Search for the cell housing the specified text and yield its [x, y] center coordinate. 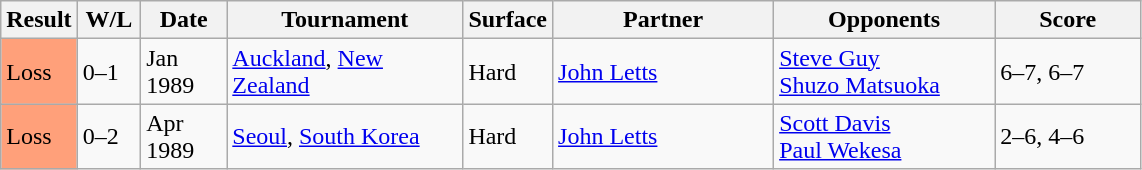
Partner [664, 20]
Date [184, 20]
Tournament [345, 20]
6–7, 6–7 [1068, 72]
2–6, 4–6 [1068, 136]
Jan 1989 [184, 72]
Result [39, 20]
Steve Guy Shuzo Matsuoka [884, 72]
0–2 [109, 136]
0–1 [109, 72]
Auckland, New Zealand [345, 72]
Apr 1989 [184, 136]
Surface [508, 20]
W/L [109, 20]
Scott Davis Paul Wekesa [884, 136]
Opponents [884, 20]
Seoul, South Korea [345, 136]
Score [1068, 20]
